Extract the [X, Y] coordinate from the center of the cell holding the provided text.  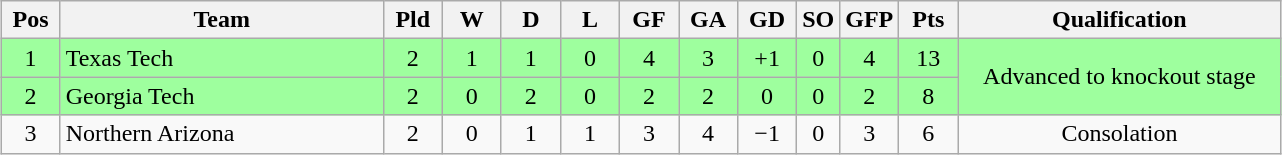
GA [708, 20]
GF [648, 20]
−1 [768, 134]
Northern Arizona [222, 134]
6 [928, 134]
+1 [768, 58]
Georgia Tech [222, 96]
Qualification [1120, 20]
8 [928, 96]
GFP [870, 20]
Consolation [1120, 134]
W [472, 20]
Texas Tech [222, 58]
D [530, 20]
Team [222, 20]
Advanced to knockout stage [1120, 77]
L [590, 20]
Pos [30, 20]
Pts [928, 20]
13 [928, 58]
GD [768, 20]
Pld [412, 20]
SO [818, 20]
